Return the [X, Y] coordinate for the center point of the cell that contains the specified text.  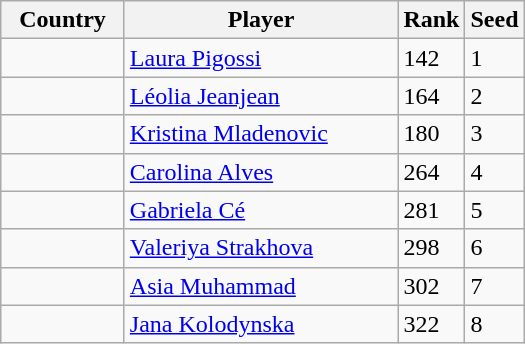
5 [494, 210]
264 [432, 172]
Country [63, 20]
302 [432, 286]
298 [432, 248]
Kristina Mladenovic [261, 134]
3 [494, 134]
164 [432, 96]
Léolia Jeanjean [261, 96]
Carolina Alves [261, 172]
6 [494, 248]
4 [494, 172]
Gabriela Cé [261, 210]
Asia Muhammad [261, 286]
Valeriya Strakhova [261, 248]
Jana Kolodynska [261, 324]
142 [432, 58]
Rank [432, 20]
Seed [494, 20]
281 [432, 210]
2 [494, 96]
Player [261, 20]
180 [432, 134]
8 [494, 324]
322 [432, 324]
7 [494, 286]
1 [494, 58]
Laura Pigossi [261, 58]
